Find where the given text appears and provide that cell's center as (X, Y) coordinate. 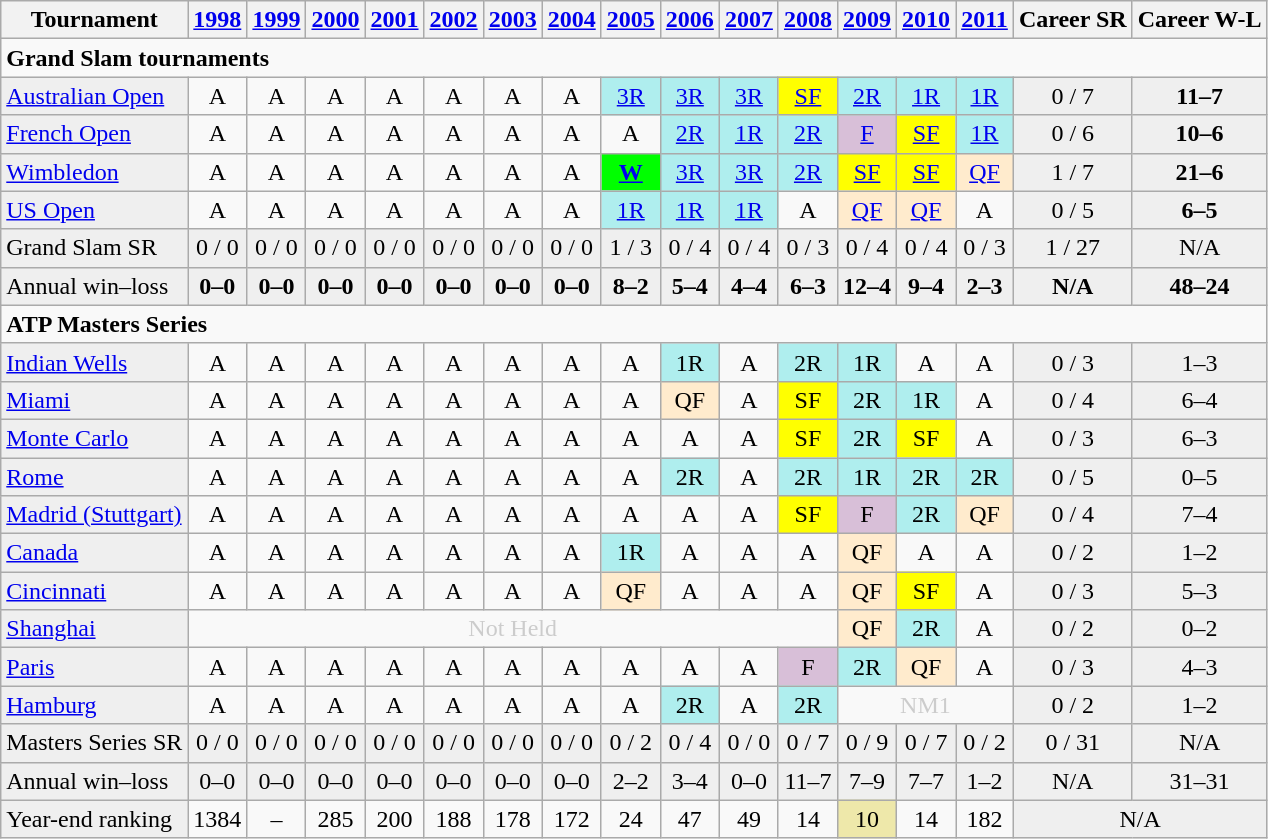
Hamburg (94, 705)
Australian Open (94, 96)
1384 (218, 819)
24 (630, 819)
0 / 6 (1072, 134)
2009 (866, 20)
9–4 (926, 286)
285 (336, 819)
5–3 (1200, 591)
Grand Slam SR (94, 248)
4–3 (1200, 667)
2–3 (985, 286)
2006 (690, 20)
21–6 (1200, 172)
2002 (454, 20)
Rome (94, 477)
1998 (218, 20)
48–24 (1200, 286)
French Open (94, 134)
178 (512, 819)
2004 (572, 20)
Miami (94, 400)
W (630, 172)
49 (748, 819)
– (276, 819)
2000 (336, 20)
0–2 (1200, 629)
7–9 (866, 781)
5–4 (690, 286)
US Open (94, 210)
1 / 7 (1072, 172)
188 (454, 819)
6–4 (1200, 400)
200 (394, 819)
10–6 (1200, 134)
Canada (94, 553)
Career SR (1072, 20)
1 / 27 (1072, 248)
Shanghai (94, 629)
7–4 (1200, 515)
182 (985, 819)
Tournament (94, 20)
Year-end ranking (94, 819)
Wimbledon (94, 172)
2010 (926, 20)
0 / 31 (1072, 743)
47 (690, 819)
0 / 9 (866, 743)
8–2 (630, 286)
7–7 (926, 781)
1 / 3 (630, 248)
Masters Series SR (94, 743)
31–31 (1200, 781)
Monte Carlo (94, 438)
Not Held (513, 629)
172 (572, 819)
Paris (94, 667)
1999 (276, 20)
ATP Masters Series (634, 324)
10 (866, 819)
2–2 (630, 781)
4–4 (748, 286)
2008 (808, 20)
Indian Wells (94, 362)
12–4 (866, 286)
Grand Slam tournaments (634, 58)
6–5 (1200, 210)
NM1 (925, 705)
Madrid (Stuttgart) (94, 515)
3–4 (690, 781)
1–3 (1200, 362)
2011 (985, 20)
2003 (512, 20)
Career W-L (1200, 20)
2001 (394, 20)
2007 (748, 20)
Cincinnati (94, 591)
2005 (630, 20)
0–5 (1200, 477)
